Return the [x, y] coordinate for the center point of the cell that contains the specified text.  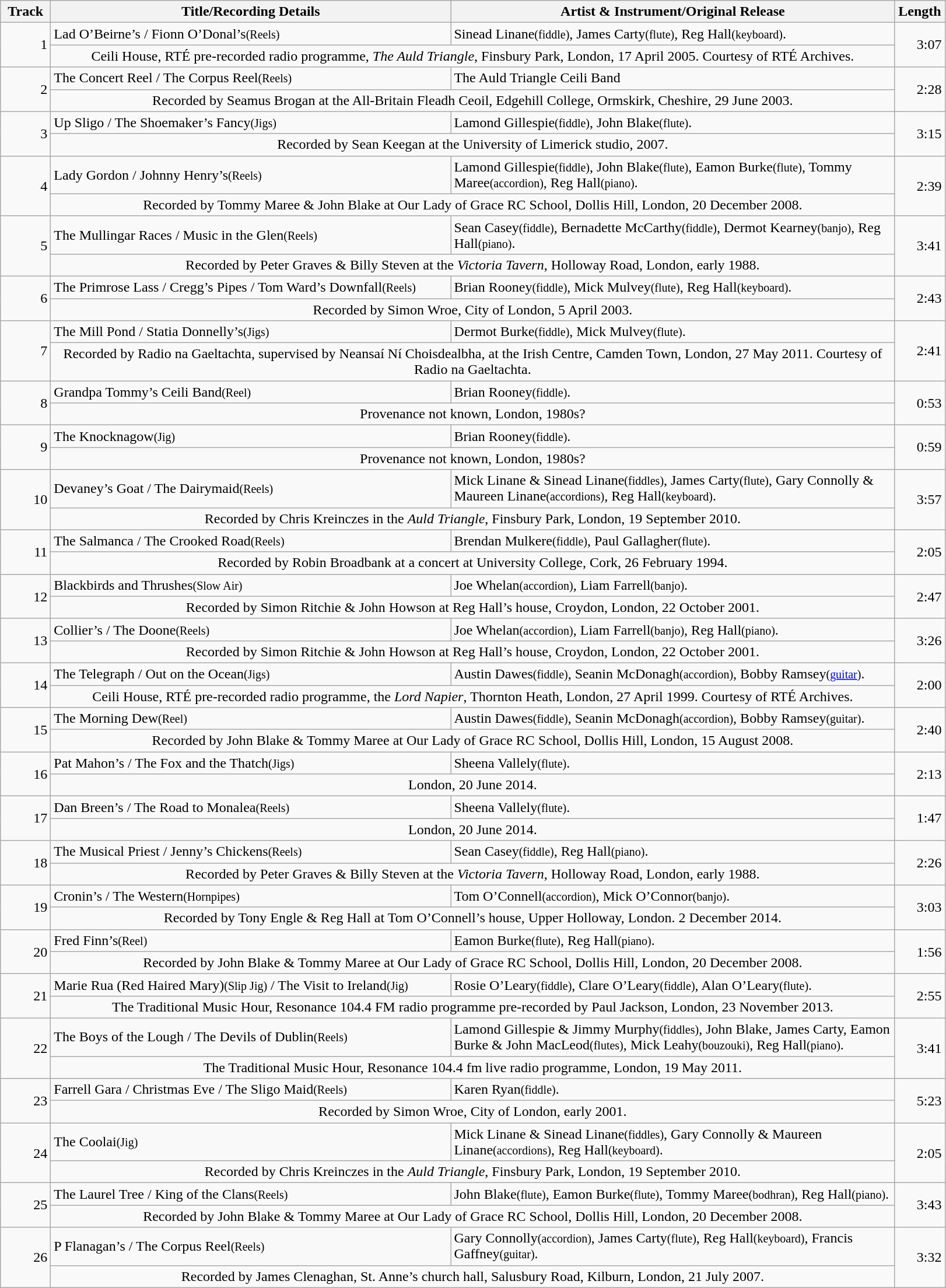
Recorded by Simon Wroe, City of London, early 2001. [472, 1112]
Dermot Burke(fiddle), Mick Mulvey(flute). [673, 332]
5 [26, 246]
The Mullingar Races / Music in the Glen(Reels) [251, 235]
Gary Connolly(accordion), James Carty(flute), Reg Hall(keyboard), Francis Gaffney(guitar). [673, 1246]
Blackbirds and Thrushes(Slow Air) [251, 585]
2 [26, 89]
Recorded by James Clenaghan, St. Anne’s church hall, Salusbury Road, Kilburn, London, 21 July 2007. [472, 1276]
Dan Breen’s / The Road to Monalea(Reels) [251, 807]
Brian Rooney(fiddle), Mick Mulvey(flute), Reg Hall(keyboard). [673, 287]
Recorded by Simon Wroe, City of London, 5 April 2003. [472, 310]
23 [26, 1101]
Lad O’Beirne’s / Fionn O’Donal’s(Reels) [251, 34]
9 [26, 447]
The Salmanca / The Crooked Road(Reels) [251, 541]
Sean Casey(fiddle), Bernadette McCarthy(fiddle), Dermot Kearney(banjo), Reg Hall(piano). [673, 235]
3:26 [920, 640]
26 [26, 1258]
Recorded by Tommy Maree & John Blake at Our Lady of Grace RC School, Dollis Hill, London, 20 December 2008. [472, 205]
0:53 [920, 403]
16 [26, 774]
Ceili House, RTÉ pre-recorded radio programme, The Auld Triangle, Finsbury Park, London, 17 April 2005. Courtesy of RTÉ Archives. [472, 56]
4 [26, 185]
17 [26, 818]
The Knocknagow(Jig) [251, 436]
18 [26, 863]
20 [26, 951]
Marie Rua (Red Haired Mary)(Slip Jig) / The Visit to Ireland(Jig) [251, 985]
Mick Linane & Sinead Linane(fiddles), Gary Connolly & Maureen Linane(accordions), Reg Hall(keyboard). [673, 1142]
3:57 [920, 499]
Tom O’Connell(accordion), Mick O’Connor(banjo). [673, 896]
2:39 [920, 185]
2:28 [920, 89]
Joe Whelan(accordion), Liam Farrell(banjo), Reg Hall(piano). [673, 629]
The Laurel Tree / King of the Clans(Reels) [251, 1194]
Sinead Linane(fiddle), James Carty(flute), Reg Hall(keyboard). [673, 34]
Up Sligo / The Shoemaker’s Fancy(Jigs) [251, 123]
2:13 [920, 774]
The Traditional Music Hour, Resonance 104.4 fm live radio programme, London, 19 May 2011. [472, 1067]
8 [26, 403]
Lamond Gillespie(fiddle), John Blake(flute). [673, 123]
Mick Linane & Sinead Linane(fiddles), James Carty(flute), Gary Connolly & Maureen Linane(accordions), Reg Hall(keyboard). [673, 489]
The Coolai(Jig) [251, 1142]
2:00 [920, 685]
1:47 [920, 818]
The Auld Triangle Ceili Band [673, 78]
3:07 [920, 45]
Farrell Gara / Christmas Eve / The Sligo Maid(Reels) [251, 1090]
Artist & Instrument/Original Release [673, 12]
Sean Casey(fiddle), Reg Hall(piano). [673, 852]
The Telegraph / Out on the Ocean(Jigs) [251, 674]
14 [26, 685]
Fred Finn’s(Reel) [251, 940]
3 [26, 134]
5:23 [920, 1101]
Brendan Mulkere(fiddle), Paul Gallagher(flute). [673, 541]
21 [26, 996]
22 [26, 1048]
Pat Mahon’s / The Fox and the Thatch(Jigs) [251, 763]
Title/Recording Details [251, 12]
3:15 [920, 134]
Cronin’s / The Western(Hornpipes) [251, 896]
The Traditional Music Hour, Resonance 104.4 FM radio programme pre-recorded by Paul Jackson, London, 23 November 2013. [472, 1007]
2:26 [920, 863]
24 [26, 1153]
3:03 [920, 907]
2:40 [920, 730]
John Blake(flute), Eamon Burke(flute), Tommy Maree(bodhran), Reg Hall(piano). [673, 1194]
The Musical Priest / Jenny’s Chickens(Reels) [251, 852]
12 [26, 596]
2:41 [920, 351]
Lamond Gillespie(fiddle), John Blake(flute), Eamon Burke(flute), Tommy Maree(accordion), Reg Hall(piano). [673, 175]
Rosie O’Leary(fiddle), Clare O’Leary(fiddle), Alan O’Leary(flute). [673, 985]
Karen Ryan(fiddle). [673, 1090]
Eamon Burke(flute), Reg Hall(piano). [673, 940]
Length [920, 12]
6 [26, 298]
11 [26, 552]
Recorded by Sean Keegan at the University of Limerick studio, 2007. [472, 145]
The Concert Reel / The Corpus Reel(Reels) [251, 78]
13 [26, 640]
The Morning Dew(Reel) [251, 719]
Recorded by Tony Engle & Reg Hall at Tom O’Connell’s house, Upper Holloway, London. 2 December 2014. [472, 918]
Recorded by Robin Broadbank at a concert at University College, Cork, 26 February 1994. [472, 563]
3:43 [920, 1205]
Collier’s / The Doone(Reels) [251, 629]
Devaney’s Goat / The Dairymaid(Reels) [251, 489]
Grandpa Tommy’s Ceili Band(Reel) [251, 392]
Ceili House, RTÉ pre-recorded radio programme, the Lord Napier, Thornton Heath, London, 27 April 1999. Courtesy of RTÉ Archives. [472, 696]
The Mill Pond / Statia Donnelly’s(Jigs) [251, 332]
Lady Gordon / Johnny Henry’s(Reels) [251, 175]
1:56 [920, 951]
Lamond Gillespie & Jimmy Murphy(fiddles), John Blake, James Carty, Eamon Burke & John MacLeod(flutes), Mick Leahy(bouzouki), Reg Hall(piano). [673, 1037]
Joe Whelan(accordion), Liam Farrell(banjo). [673, 585]
The Boys of the Lough / The Devils of Dublin(Reels) [251, 1037]
10 [26, 499]
The Primrose Lass / Cregg’s Pipes / Tom Ward’s Downfall(Reels) [251, 287]
Recorded by Seamus Brogan at the All-Britain Fleadh Ceoil, Edgehill College, Ormskirk, Cheshire, 29 June 2003. [472, 100]
0:59 [920, 447]
Track [26, 12]
7 [26, 351]
3:32 [920, 1258]
1 [26, 45]
2:43 [920, 298]
15 [26, 730]
P Flanagan’s / The Corpus Reel(Reels) [251, 1246]
25 [26, 1205]
2:47 [920, 596]
19 [26, 907]
Recorded by John Blake & Tommy Maree at Our Lady of Grace RC School, Dollis Hill, London, 15 August 2008. [472, 741]
2:55 [920, 996]
